Provide the [x, y] coordinate of the cell's center where the given text is located.  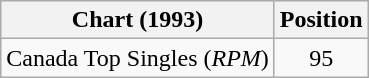
95 [321, 58]
Position [321, 20]
Chart (1993) [138, 20]
Canada Top Singles (RPM) [138, 58]
